Return [x, y] of the center of cell containing provided text 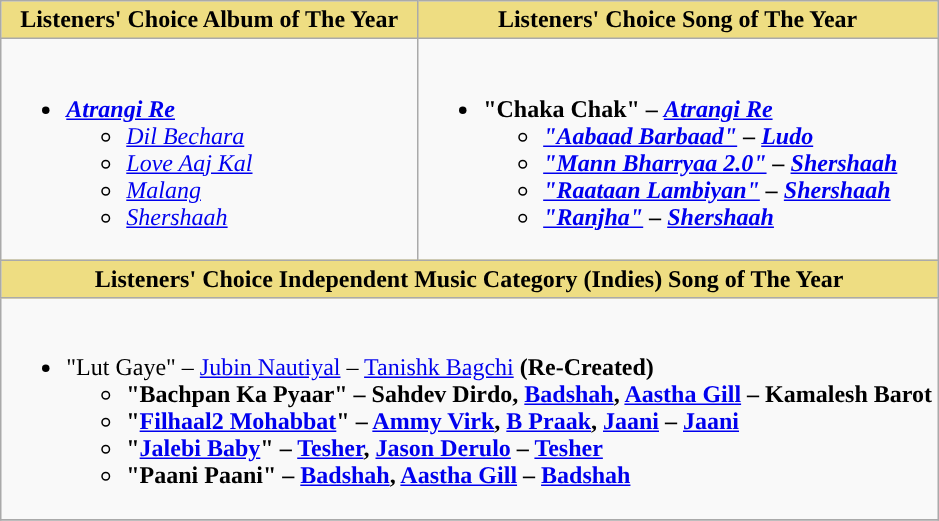
Listeners' Choice Independent Music Category (Indies) Song of The Year [470, 279]
Listeners' Choice Song of The Year [678, 20]
"Chaka Chak" – Atrangi Re"Aabaad Barbaad" – Ludo"Mann Bharryaa 2.0" – Shershaah"Raataan Lambiyan" – Shershaah"Ranjha" – Shershaah [678, 150]
Listeners' Choice Album of The Year [210, 20]
Atrangi ReDil BecharaLove Aaj KalMalangShershaah [210, 150]
